Provide the [x, y] coordinate of the cell's center where the given text is located.  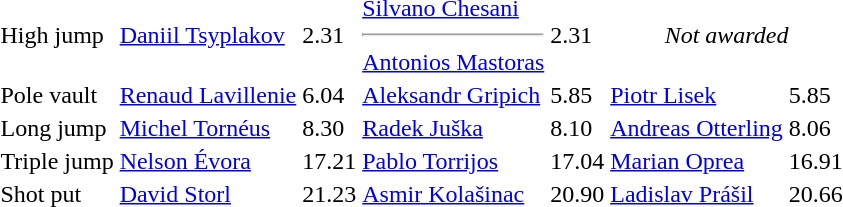
8.30 [330, 128]
Andreas Otterling [697, 128]
Michel Tornéus [208, 128]
Radek Juška [454, 128]
6.04 [330, 95]
Marian Oprea [697, 161]
Nelson Évora [208, 161]
Piotr Lisek [697, 95]
Aleksandr Gripich [454, 95]
5.85 [578, 95]
17.21 [330, 161]
8.10 [578, 128]
Pablo Torrijos [454, 161]
Renaud Lavillenie [208, 95]
17.04 [578, 161]
